Output the (x, y) coordinate of the center of the cell containing the given text.  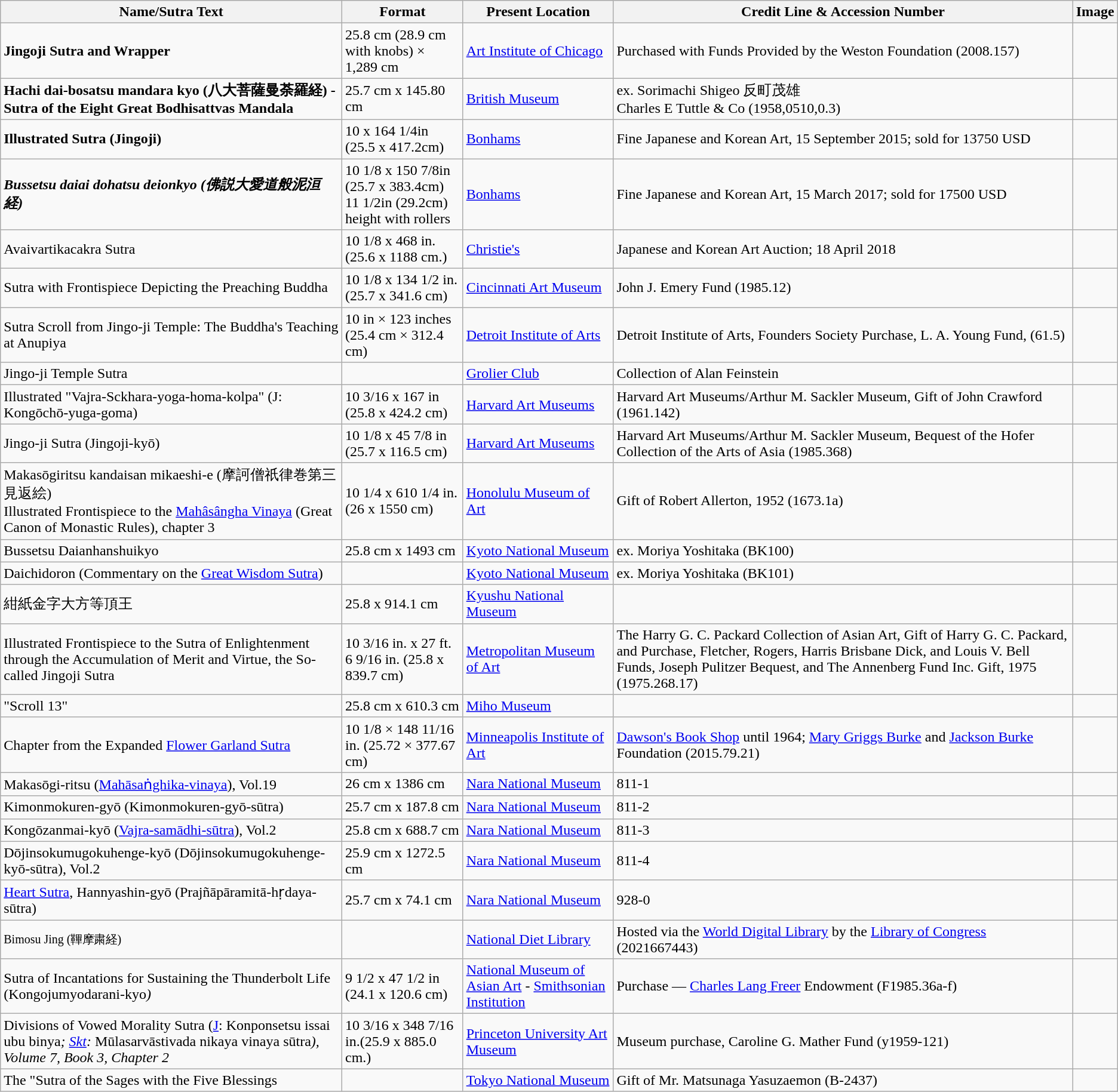
ex. Sorimachi Shigeo 反町茂雄Charles E Tuttle & Co (1958,0510,0.3) (843, 99)
25.7 cm x 187.8 cm (403, 807)
紺紙金字大方等頂王 (171, 604)
25.8 x 914.1 cm (403, 604)
Kimonmokuren-gyō (Kimonmokuren-gyō-sūtra) (171, 807)
Grolier Club (538, 374)
10 in × 123 inches (25.4 cm × 312.4 cm) (403, 335)
Avaivartikacakra Sutra (171, 250)
Metropolitan Museum of Art (538, 659)
10 3/16 in. x 27 ft. 6 9/16 in. (25.8 x 839.7 cm) (403, 659)
26 cm x 1386 cm (403, 784)
10 3/16 x 167 in (25.8 x 424.2 cm) (403, 405)
Jingo-ji Temple Sutra (171, 374)
Divisions of Vowed Morality Sutra (J: Konponsetsu issai ubu binya; Skt: Mūlasarvāstivada nikaya vinaya sūtra), Volume 7, Book 3, Chapter 2 (171, 1041)
Cincinnati Art Museum (538, 288)
Purchase — Charles Lang Freer Endowment (F1985.36a-f) (843, 986)
10 1/8 x 468 in. (25.6 x 1188 cm.) (403, 250)
National Museum of Asian Art - Smithsonian Institution (538, 986)
Sutra with Frontispiece Depicting the Preaching Buddha (171, 288)
Gift of Robert Allerton, 1952 (1673.1a) (843, 501)
811-2 (843, 807)
The "Sutra of the Sages with the Five Blessings (171, 1080)
Fine Japanese and Korean Art, 15 March 2017; sold for 17500 USD (843, 195)
Format (403, 12)
Detroit Institute of Arts, Founders Society Purchase, L. A. Young Fund, (61.5) (843, 335)
10 1/4 x 610 1/4 in. (26 x 1550 cm) (403, 501)
ex. Moriya Yoshitaka (BK101) (843, 573)
Sutra Scroll from Jingo-ji Temple: The Buddha's Teaching at Anupiya (171, 335)
Tokyo National Museum (538, 1080)
928-0 (843, 900)
Illustrated "Vajra-Sckhara-yoga-homa-kolpa" (J: Kongōchō-yuga-goma) (171, 405)
Illustrated Frontispiece to the Sutra of Enlightenment through the Accumulation of Merit and Virtue, the So-called Jingoji Sutra (171, 659)
Dōjinsokumugokuhenge-kyō (Dōjinsokumugokuhenge-kyō-sūtra), Vol.2 (171, 861)
Fine Japanese and Korean Art, 15 September 2015; sold for 13750 USD (843, 139)
10 1/8 x 134 1/2 in. (25.7 x 341.6 cm) (403, 288)
Honolulu Museum of Art (538, 501)
Jingo-ji Sutra (Jingoji-kyō) (171, 443)
10 1/8 x 150 7/8in (25.7 x 383.4cm)11 1/2in (29.2cm) height with rollers (403, 195)
Heart Sutra, Hannyashin-gyō (Prajñāpāramitā-hṛdaya-sūtra) (171, 900)
Dawson's Book Shop until 1964; Mary Griggs Burke and Jackson Burke Foundation (2015.79.21) (843, 745)
"Scroll 13" (171, 706)
Art Institute of Chicago (538, 51)
Hosted via the World Digital Library by the Library of Congress (2021667443) (843, 940)
Miho Museum (538, 706)
Princeton University Art Museum (538, 1041)
ex. Moriya Yoshitaka (BK100) (843, 550)
Purchased with Funds Provided by the Weston Foundation (2008.157) (843, 51)
25.9 cm x 1272.5 cm (403, 861)
811-4 (843, 861)
Detroit Institute of Arts (538, 335)
Name/Sutra Text (171, 12)
Makasōgiritsu kandaisan mikaeshi-e (摩訶僧祇律巻第三見返絵)Illustrated Frontispiece to the Mahâsângha Vinaya (Great Canon of Monastic Rules), chapter 3 (171, 501)
Chapter from the Expanded Flower Garland Sutra (171, 745)
Gift of Mr. Matsunaga Yasuzaemon (B-2437) (843, 1080)
Illustrated Sutra (Jingoji) (171, 139)
Image (1095, 12)
Bussetsu daiai dohatsu deionkyo (佛説大愛道般泥洹経) (171, 195)
Kongōzanmai-kyō (Vajra-samādhi-sūtra), Vol.2 (171, 830)
Makasōgi-ritsu (Mahāsaṅghika-vinaya), Vol.19 (171, 784)
Christie's (538, 250)
Hachi dai-bosatsu mandara kyo (八大菩薩曼荼羅経) - Sutra of the Eight Great Bodhisattvas Mandala (171, 99)
Present Location (538, 12)
25.8 cm x 688.7 cm (403, 830)
25.8 cm x 610.3 cm (403, 706)
25.8 cm (28.9 cm with knobs) × 1,289 cm (403, 51)
British Museum (538, 99)
Jingoji Sutra and Wrapper (171, 51)
Bussetsu Daianhanshuikyo (171, 550)
Kyushu National Museum (538, 604)
John J. Emery Fund (1985.12) (843, 288)
Japanese and Korean Art Auction; 18 April 2018 (843, 250)
25.7 cm x 74.1 cm (403, 900)
10 3/16 x 348 7/16 in.(25.9 x 885.0 cm.) (403, 1041)
Sutra of Incantations for Sustaining the Thunderbolt Life (Kongojumyodarani-kyo) (171, 986)
811-1 (843, 784)
25.8 cm x 1493 cm (403, 550)
Minneapolis Institute of Art (538, 745)
Harvard Art Museums/Arthur M. Sackler Museum, Bequest of the Hofer Collection of the Arts of Asia (1985.368) (843, 443)
Daichidoron (Commentary on the Great Wisdom Sutra) (171, 573)
811-3 (843, 830)
25.7 cm x 145.80 cm (403, 99)
Harvard Art Museums/Arthur M. Sackler Museum, Gift of John Crawford (1961.142) (843, 405)
National Diet Library (538, 940)
9 1/2 x 47 1/2 in (24.1 x 120.6 cm) (403, 986)
Credit Line & Accession Number (843, 12)
10 1/8 x 45 7/8 in (25.7 x 116.5 cm) (403, 443)
10 x 164 1/4in (25.5 x 417.2cm) (403, 139)
Bimosu Jing (鞸摩粛経) (171, 940)
Museum purchase, Caroline G. Mather Fund (y1959-121) (843, 1041)
Collection of Alan Feinstein (843, 374)
10 1/8 × 148 11/16 in. (25.72 × 377.67 cm) (403, 745)
